Detect which cell encompasses the target text, then output its [x, y] center coordinate. 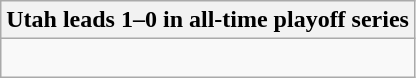
Utah leads 1–0 in all-time playoff series [208, 20]
